Determine the [X, Y] coordinate at the center of the cell enclosing the given text.  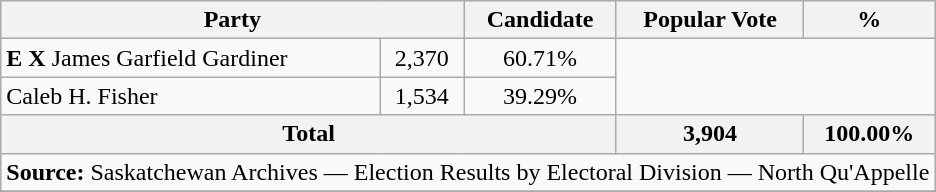
Total [309, 134]
3,904 [710, 134]
Candidate [540, 20]
2,370 [422, 58]
100.00% [870, 134]
39.29% [540, 96]
Source: Saskatchewan Archives — Election Results by Electoral Division — North Qu'Appelle [468, 172]
Party [232, 20]
Caleb H. Fisher [190, 96]
60.71% [540, 58]
E X James Garfield Gardiner [190, 58]
Popular Vote [710, 20]
1,534 [422, 96]
% [870, 20]
